Search for the cell housing the specified text and yield its (X, Y) center coordinate. 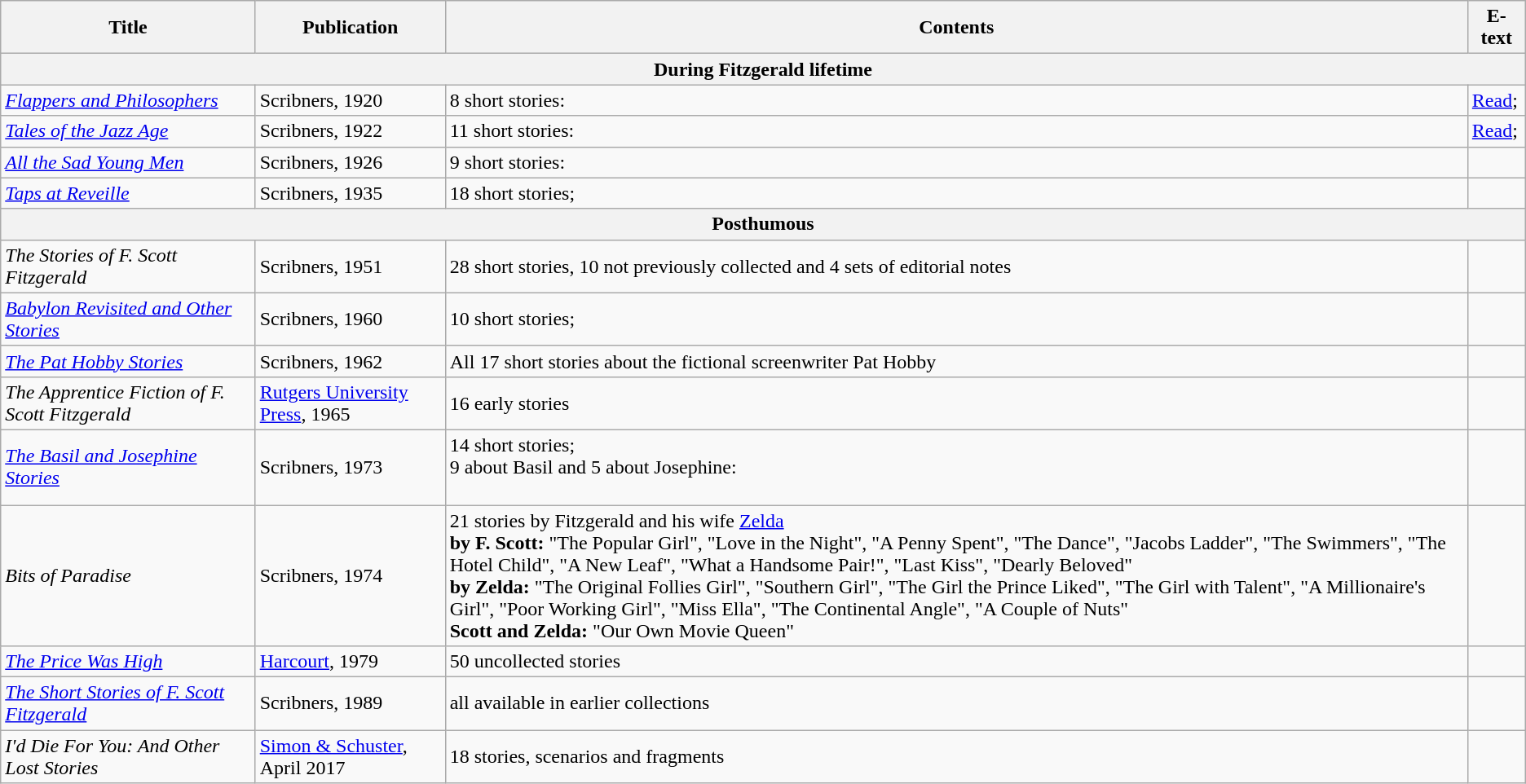
9 short stories: (956, 162)
Bits of Paradise (128, 575)
The Basil and Josephine Stories (128, 467)
all available in earlier collections (956, 704)
Babylon Revisited and Other Stories (128, 319)
10 short stories; (956, 319)
The Short Stories of F. Scott Fitzgerald (128, 704)
The Stories of F. Scott Fitzgerald (128, 266)
16 early stories (956, 403)
Tales of the Jazz Age (128, 131)
11 short stories: (956, 131)
All the Sad Young Men (128, 162)
50 uncollected stories (956, 662)
Scribners, 1974 (351, 575)
14 short stories;9 about Basil and 5 about Josephine: (956, 467)
All 17 short stories about the fictional screenwriter Pat Hobby (956, 361)
Scribners, 1973 (351, 467)
Rutgers University Press, 1965 (351, 403)
Scribners, 1960 (351, 319)
Scribners, 1926 (351, 162)
The Pat Hobby Stories (128, 361)
Scribners, 1951 (351, 266)
Scribners, 1962 (351, 361)
Flappers and Philosophers (128, 100)
18 stories, scenarios and fragments (956, 756)
The Apprentice Fiction of F. Scott Fitzgerald (128, 403)
Title (128, 28)
Scribners, 1922 (351, 131)
Publication (351, 28)
8 short stories: (956, 100)
Contents (956, 28)
18 short stories; (956, 193)
Scribners, 1989 (351, 704)
Simon & Schuster, April 2017 (351, 756)
Scribners, 1935 (351, 193)
During Fitzgerald lifetime (763, 69)
I'd Die For You: And Other Lost Stories (128, 756)
Harcourt, 1979 (351, 662)
28 short stories, 10 not previously collected and 4 sets of editorial notes (956, 266)
Taps at Reveille (128, 193)
The Price Was High (128, 662)
Posthumous (763, 224)
Scribners, 1920 (351, 100)
E-text (1497, 28)
